Return the [x, y] coordinate for the center point of the cell that contains the specified text.  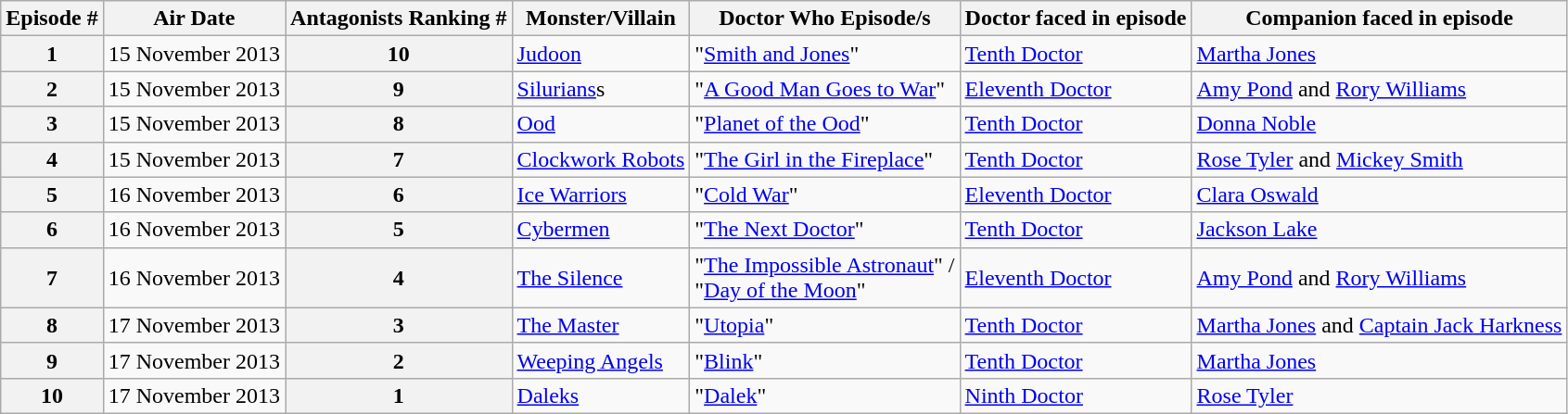
Jackson Lake [1380, 230]
Ice Warriors [601, 194]
"Planet of the Ood" [825, 124]
Doctor Who Episode/s [825, 19]
Monster/Villain [601, 19]
Martha Jones and Captain Jack Harkness [1380, 325]
Weeping Angels [601, 360]
Rose Tyler and Mickey Smith [1380, 159]
Companion faced in episode [1380, 19]
"Smith and Jones" [825, 54]
Judoon [601, 54]
The Master [601, 325]
"Utopia" [825, 325]
Ood [601, 124]
"Cold War" [825, 194]
Episode # [52, 19]
Clara Oswald [1380, 194]
"The Next Doctor" [825, 230]
Daleks [601, 395]
Rose Tyler [1380, 395]
Ninth Doctor [1076, 395]
Silurianss [601, 89]
"Blink" [825, 360]
Cybermen [601, 230]
Air Date [194, 19]
"A Good Man Goes to War" [825, 89]
The Silence [601, 278]
"The Impossible Astronaut" / "Day of the Moon" [825, 278]
"The Girl in the Fireplace" [825, 159]
Donna Noble [1380, 124]
"Dalek" [825, 395]
Clockwork Robots [601, 159]
Doctor faced in episode [1076, 19]
Antagonists Ranking # [399, 19]
